Locate the cell with the specified text and output its [x, y] center coordinate. 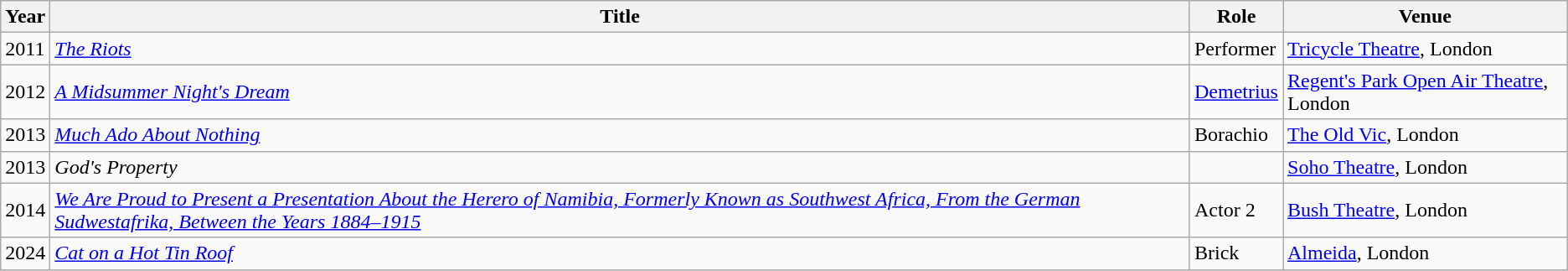
Demetrius [1236, 92]
2012 [25, 92]
Bush Theatre, London [1426, 210]
God's Property [620, 167]
Regent's Park Open Air Theatre, London [1426, 92]
Actor 2 [1236, 210]
The Old Vic, London [1426, 135]
2014 [25, 210]
Soho Theatre, London [1426, 167]
Tricycle Theatre, London [1426, 49]
Year [25, 17]
Cat on a Hot Tin Roof [620, 253]
Role [1236, 17]
2024 [25, 253]
2011 [25, 49]
Title [620, 17]
Venue [1426, 17]
Brick [1236, 253]
Much Ado About Nothing [620, 135]
A Midsummer Night's Dream [620, 92]
Borachio [1236, 135]
Performer [1236, 49]
The Riots [620, 49]
Almeida, London [1426, 253]
